Output the (x, y) coordinate of the center of the cell containing the given text.  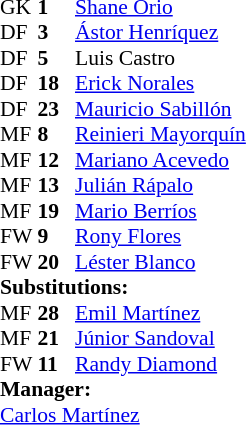
19 (57, 211)
21 (57, 339)
Ástor Henríquez (160, 33)
Rony Flores (160, 237)
Mauricio Sabillón (160, 109)
Mariano Acevedo (160, 160)
Emil Martínez (160, 313)
23 (57, 109)
Reinieri Mayorquín (160, 135)
12 (57, 160)
Júnior Sandoval (160, 339)
5 (57, 58)
Substitutions: (123, 287)
20 (57, 262)
13 (57, 185)
8 (57, 135)
Léster Blanco (160, 262)
28 (57, 313)
3 (57, 33)
18 (57, 83)
Randy Diamond (160, 364)
11 (57, 364)
Manager: (123, 389)
Erick Norales (160, 83)
Julián Rápalo (160, 185)
Luis Castro (160, 58)
9 (57, 237)
Mario Berríos (160, 211)
